Extract the (x, y) coordinate from the center of the cell holding the provided text.  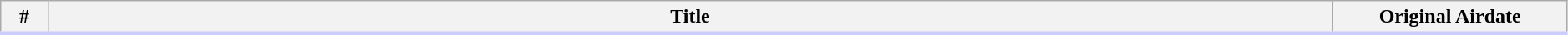
Original Airdate (1450, 17)
Title (690, 17)
# (24, 17)
